Find where the given text appears and provide that cell's center as (X, Y) coordinate. 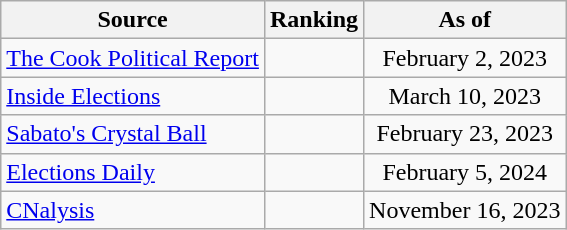
The Cook Political Report (133, 58)
As of (465, 20)
Inside Elections (133, 96)
CNalysis (133, 210)
Sabato's Crystal Ball (133, 134)
March 10, 2023 (465, 96)
February 2, 2023 (465, 58)
Ranking (314, 20)
February 5, 2024 (465, 172)
November 16, 2023 (465, 210)
Elections Daily (133, 172)
February 23, 2023 (465, 134)
Source (133, 20)
